Determine the (x, y) coordinate at the center of the cell enclosing the given text.  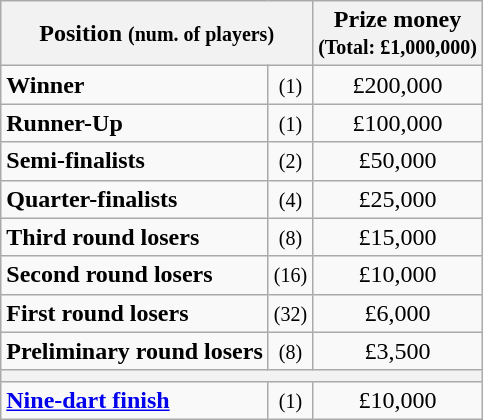
£100,000 (398, 123)
Position (num. of players) (157, 34)
Preliminary round losers (135, 351)
£50,000 (398, 161)
Second round losers (135, 275)
Semi-finalists (135, 161)
Winner (135, 85)
£25,000 (398, 199)
Runner-Up (135, 123)
£6,000 (398, 313)
Prize money(Total: £1,000,000) (398, 34)
£3,500 (398, 351)
£200,000 (398, 85)
Third round losers (135, 237)
Quarter-finalists (135, 199)
(32) (290, 313)
Nine-dart finish (135, 400)
(16) (290, 275)
First round losers (135, 313)
(4) (290, 199)
(2) (290, 161)
£15,000 (398, 237)
